Scan for the cell matching the given text and deliver its (x, y) coordinate at center. 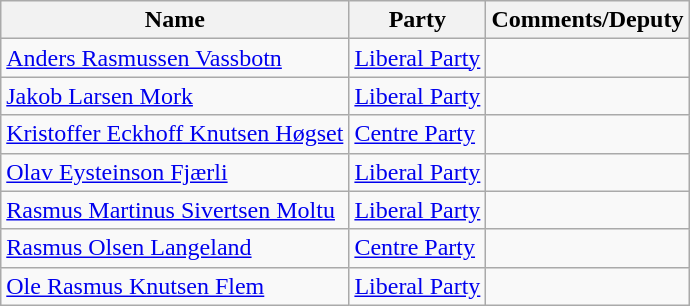
Kristoffer Eckhoff Knutsen Høgset (175, 134)
Anders Rasmussen Vassbotn (175, 58)
Ole Rasmus Knutsen Flem (175, 286)
Comments/Deputy (588, 20)
Name (175, 20)
Rasmus Martinus Sivertsen Moltu (175, 210)
Jakob Larsen Mork (175, 96)
Party (418, 20)
Rasmus Olsen Langeland (175, 248)
Olav Eysteinson Fjærli (175, 172)
